Capture the cell that displays the provided text and extract its [X, Y] central coordinate. 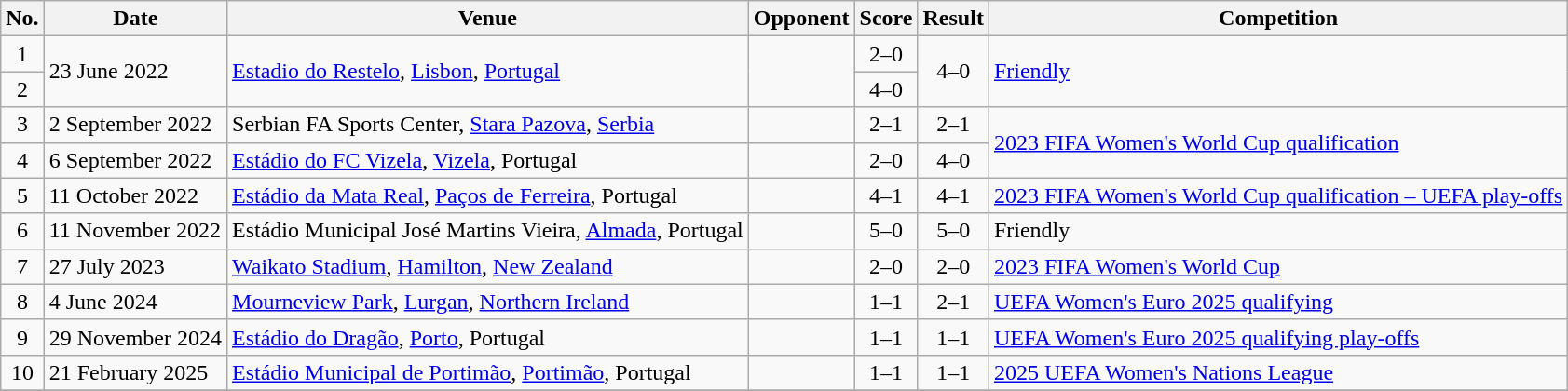
Estádio do Dragão, Porto, Portugal [488, 337]
4 June 2024 [135, 302]
4 [22, 160]
10 [22, 372]
29 November 2024 [135, 337]
6 September 2022 [135, 160]
2025 UEFA Women's Nations League [1278, 372]
11 November 2022 [135, 231]
7 [22, 266]
Estádio do FC Vizela, Vizela, Portugal [488, 160]
5 [22, 195]
2023 FIFA Women's World Cup qualification [1278, 142]
9 [22, 337]
Waikato Stadium, Hamilton, New Zealand [488, 266]
2 [22, 89]
2 September 2022 [135, 125]
11 October 2022 [135, 195]
Estádio da Mata Real, Paços de Ferreira, Portugal [488, 195]
1 [22, 54]
23 June 2022 [135, 72]
Estádio Municipal de Portimão, Portimão, Portugal [488, 372]
3 [22, 125]
6 [22, 231]
Opponent [801, 19]
Result [953, 19]
Date [135, 19]
UEFA Women's Euro 2025 qualifying [1278, 302]
2023 FIFA Women's World Cup qualification – UEFA play-offs [1278, 195]
Score [886, 19]
27 July 2023 [135, 266]
2023 FIFA Women's World Cup [1278, 266]
Serbian FA Sports Center, Stara Pazova, Serbia [488, 125]
21 February 2025 [135, 372]
Venue [488, 19]
Competition [1278, 19]
UEFA Women's Euro 2025 qualifying play-offs [1278, 337]
Estadio do Restelo, Lisbon, Portugal [488, 72]
8 [22, 302]
No. [22, 19]
Mourneview Park, Lurgan, Northern Ireland [488, 302]
Estádio Municipal José Martins Vieira, Almada, Portugal [488, 231]
